Provide the [X, Y] coordinate of the cell's center where the given text is located.  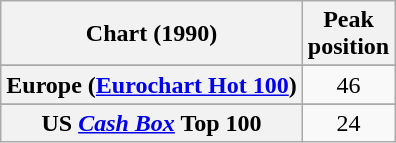
Chart (1990) [152, 34]
Peakposition [348, 34]
US Cash Box Top 100 [152, 123]
24 [348, 123]
Europe (Eurochart Hot 100) [152, 85]
46 [348, 85]
